Capture the cell that displays the provided text and extract its (X, Y) central coordinate. 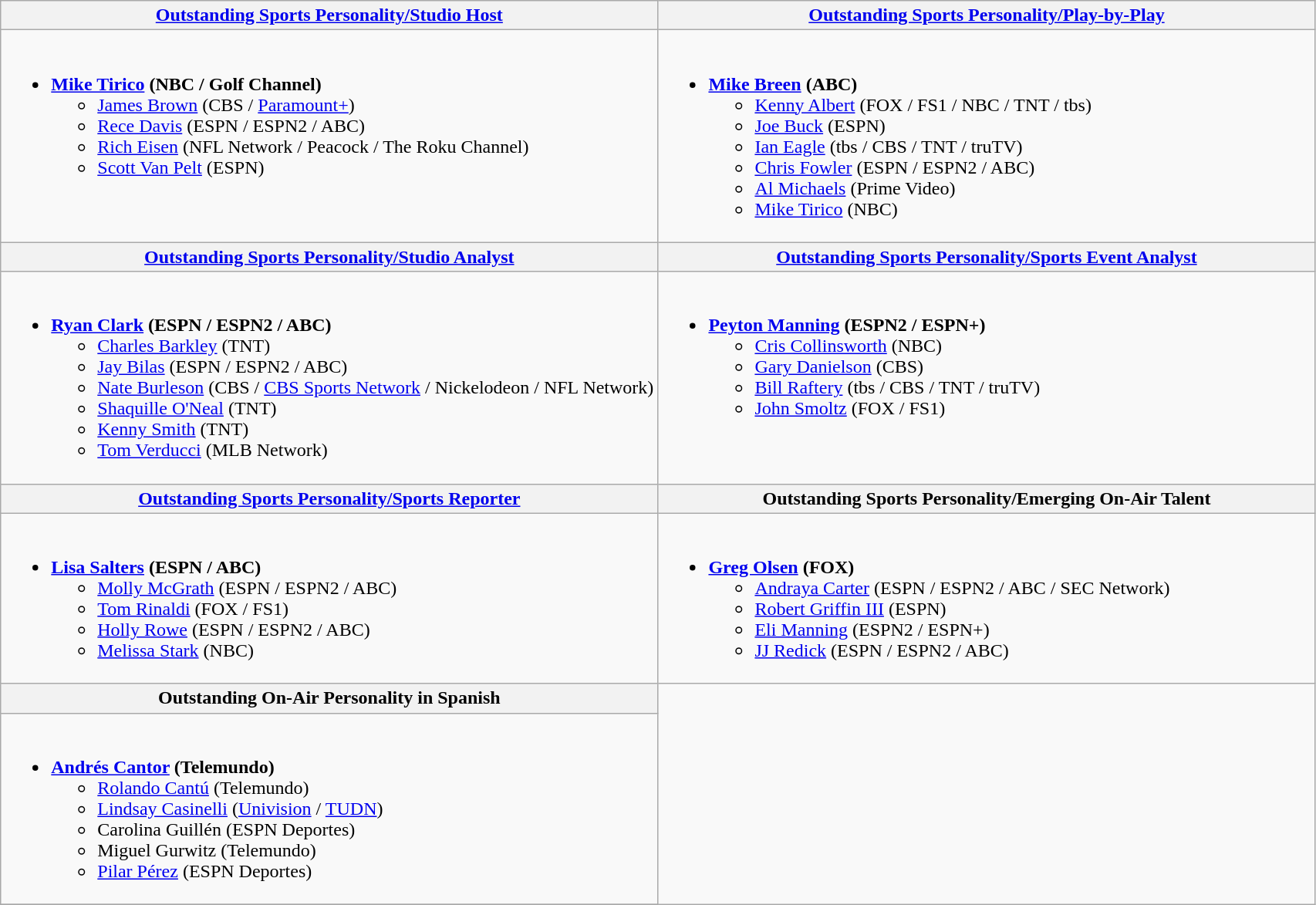
Outstanding Sports Personality/Sports Event Analyst (987, 257)
Outstanding Sports Personality/Sports Reporter (329, 498)
Peyton Manning (ESPN2 / ESPN+)Cris Collinsworth (NBC)Gary Danielson (CBS)Bill Raftery (tbs / CBS / TNT / truTV)John Smoltz (FOX / FS1) (987, 378)
Outstanding On-Air Personality in Spanish (329, 698)
Outstanding Sports Personality/Play-by-Play (987, 15)
Greg Olsen (FOX)Andraya Carter (ESPN / ESPN2 / ABC / SEC Network)Robert Griffin III (ESPN)Eli Manning (ESPN2 / ESPN+)JJ Redick (ESPN / ESPN2 / ABC) (987, 599)
Outstanding Sports Personality/Studio Host (329, 15)
Lisa Salters (ESPN / ABC)Molly McGrath (ESPN / ESPN2 / ABC)Tom Rinaldi (FOX / FS1)Holly Rowe (ESPN / ESPN2 / ABC)Melissa Stark (NBC) (329, 599)
Outstanding Sports Personality/Studio Analyst (329, 257)
Outstanding Sports Personality/Emerging On-Air Talent (987, 498)
